Capture the cell that displays the provided text and extract its [X, Y] central coordinate. 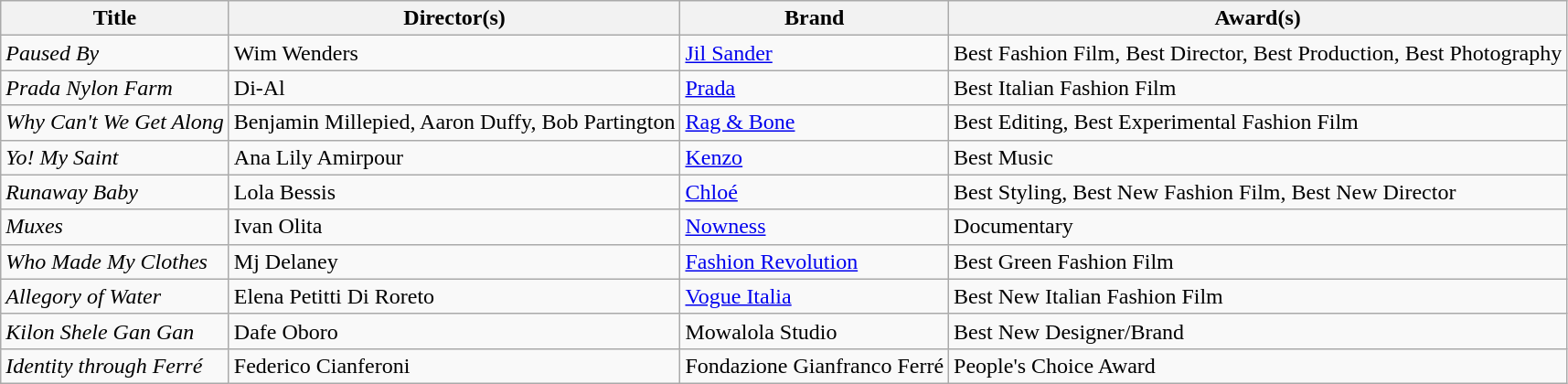
Wim Wenders [454, 53]
Fondazione Gianfranco Ferré [815, 366]
Ana Lily Amirpour [454, 157]
Who Made My Clothes [115, 261]
Documentary [1258, 227]
Best New Italian Fashion Film [1258, 296]
Rag & Bone [815, 123]
Best Fashion Film, Best Director, Best Production, Best Photography [1258, 53]
Chloé [815, 192]
Paused By [115, 53]
Muxes [115, 227]
Brand [815, 18]
Lola Bessis [454, 192]
Best Styling, Best New Fashion Film, Best New Director [1258, 192]
Best Music [1258, 157]
Award(s) [1258, 18]
Federico Cianferoni [454, 366]
Runaway Baby [115, 192]
Director(s) [454, 18]
Jil Sander [815, 53]
Best Green Fashion Film [1258, 261]
Best Editing, Best Experimental Fashion Film [1258, 123]
Benjamin Millepied, Aaron Duffy, Bob Partington [454, 123]
Why Can't We Get Along [115, 123]
Fashion Revolution [815, 261]
Allegory of Water [115, 296]
Elena Petitti Di Roreto [454, 296]
Ivan Olita [454, 227]
Identity through Ferré [115, 366]
Di-Al [454, 88]
Prada Nylon Farm [115, 88]
Dafe Oboro [454, 331]
Mj Delaney [454, 261]
People's Choice Award [1258, 366]
Mowalola Studio [815, 331]
Kenzo [815, 157]
Vogue Italia [815, 296]
Prada [815, 88]
Best Italian Fashion Film [1258, 88]
Title [115, 18]
Yo! My Saint [115, 157]
Kilon Shele Gan Gan [115, 331]
Nowness [815, 227]
Best New Designer/Brand [1258, 331]
